Extract the (x, y) coordinate from the center of the cell holding the provided text.  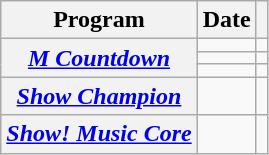
Program (99, 20)
Show Champion (99, 96)
M Countdown (99, 58)
Date (226, 20)
Show! Music Core (99, 134)
